Extract the [X, Y] coordinate from the center of the cell holding the provided text.  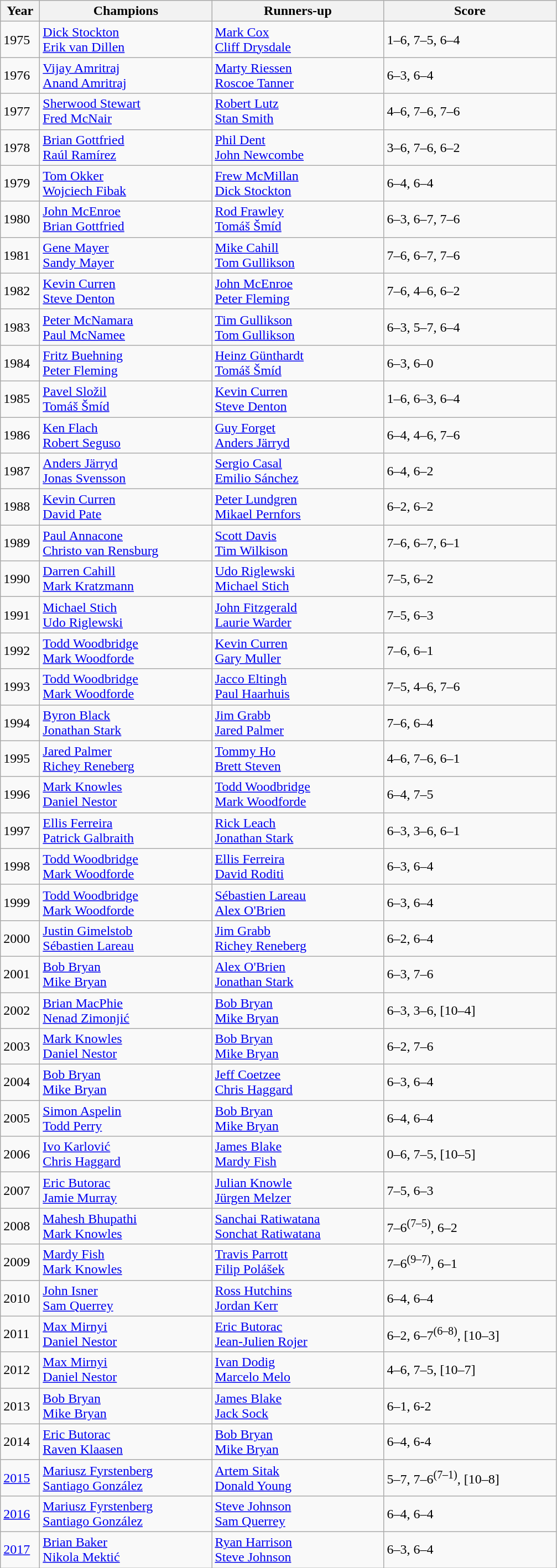
6–4, 4–6, 7–6 [470, 434]
Jacco Eltingh Paul Haarhuis [298, 686]
Gene Mayer Sandy Mayer [126, 255]
Phil Dent John Newcombe [298, 147]
Brian MacPhie Nenad Zimonjić [126, 1010]
Rick Leach Jonathan Stark [298, 830]
4–6, 7–5, [10–7] [470, 1370]
6–2, 6–4 [470, 938]
2001 [20, 974]
6–4, 6-4 [470, 1441]
2002 [20, 1010]
6–2, 7–6 [470, 1047]
6–1, 6-2 [470, 1406]
Michael Stich Udo Riglewski [126, 615]
6–4, 6–2 [470, 471]
Ivo Karlović Chris Haggard [126, 1154]
Jim Grabb Jared Palmer [298, 723]
2007 [20, 1191]
Mike Cahill Tom Gullikson [298, 255]
4–6, 7–6, 6–1 [470, 758]
Vijay Amritraj Anand Amritraj [126, 75]
2006 [20, 1154]
John Fitzgerald Laurie Warder [298, 615]
Brian Baker Nikola Mektić [126, 1550]
2004 [20, 1082]
1992 [20, 651]
Eric Butorac Jean-Julien Rojer [298, 1334]
2011 [20, 1334]
1986 [20, 434]
Artem Sitak Donald Young [298, 1478]
1997 [20, 830]
Frew McMillan Dick Stockton [298, 183]
2005 [20, 1119]
James Blake Jack Sock [298, 1406]
Travis Parrott Filip Polášek [298, 1262]
Justin Gimelstob Sébastien Lareau [126, 938]
Ivan Dodig Marcelo Melo [298, 1370]
Runners-up [298, 11]
Tim Gullikson Tom Gullikson [298, 327]
1996 [20, 795]
Kevin Curren Gary Muller [298, 651]
6–2, 6–7(6–8), [10–3] [470, 1334]
Mark Cox Cliff Drysdale [298, 40]
2009 [20, 1262]
1982 [20, 291]
Rod Frawley Tomáš Šmíd [298, 219]
Julian Knowle Jürgen Melzer [298, 1191]
Dick Stockton Erik van Dillen [126, 40]
Byron Black Jonathan Stark [126, 723]
4–6, 7–6, 7–6 [470, 112]
6–3, 6–7, 7–6 [470, 219]
1978 [20, 147]
Sherwood Stewart Fred McNair [126, 112]
Ross Hutchins Jordan Kerr [298, 1298]
1979 [20, 183]
1–6, 6–3, 6–4 [470, 399]
1991 [20, 615]
1976 [20, 75]
Steve Johnson Sam Querrey [298, 1513]
Champions [126, 11]
5–7, 7–6(7–1), [10–8] [470, 1478]
Heinz Günthardt Tomáš Šmíd [298, 363]
7–6, 6–7, 7–6 [470, 255]
1988 [20, 507]
Jeff Coetzee Chris Haggard [298, 1082]
6–3, 5–7, 6–4 [470, 327]
Anders Järryd Jonas Svensson [126, 471]
1989 [20, 543]
John McEnroe Brian Gottfried [126, 219]
1–6, 7–5, 6–4 [470, 40]
Paul Annacone Christo van Rensburg [126, 543]
Alex O'Brien Jonathan Stark [298, 974]
2014 [20, 1441]
1987 [20, 471]
2013 [20, 1406]
2015 [20, 1478]
7–6(7–5), 6–2 [470, 1226]
Eric Butorac Jamie Murray [126, 1191]
Sébastien Lareau Alex O'Brien [298, 902]
6–3, 3–6, 6–1 [470, 830]
1983 [20, 327]
2000 [20, 938]
Ellis Ferreira David Roditi [298, 867]
1977 [20, 112]
6–3, 3–6, [10–4] [470, 1010]
Darren Cahill Mark Kratzmann [126, 579]
Marty Riessen Roscoe Tanner [298, 75]
Mardy Fish Mark Knowles [126, 1262]
Sergio Casal Emilio Sánchez [298, 471]
3–6, 7–6, 6–2 [470, 147]
7–6, 6–4 [470, 723]
Jim Grabb Richey Reneberg [298, 938]
Fritz Buehning Peter Fleming [126, 363]
2003 [20, 1047]
Simon Aspelin Todd Perry [126, 1119]
Robert Lutz Stan Smith [298, 112]
Sanchai Ratiwatana Sonchat Ratiwatana [298, 1226]
Kevin Curren David Pate [126, 507]
7–6, 6–1 [470, 651]
7–5, 6–2 [470, 579]
John Isner Sam Querrey [126, 1298]
2012 [20, 1370]
Tom Okker Wojciech Fibak [126, 183]
1998 [20, 867]
Tommy Ho Brett Steven [298, 758]
Scott Davis Tim Wilkison [298, 543]
2017 [20, 1550]
Mahesh Bhupathi Mark Knowles [126, 1226]
James Blake Mardy Fish [298, 1154]
2010 [20, 1298]
1975 [20, 40]
Guy Forget Anders Järryd [298, 434]
7–6, 6–7, 6–1 [470, 543]
Ken Flach Robert Seguso [126, 434]
1981 [20, 255]
Score [470, 11]
Ryan Harrison Steve Johnson [298, 1550]
7–6, 4–6, 6–2 [470, 291]
Year [20, 11]
7–6(9–7), 6–1 [470, 1262]
1995 [20, 758]
6–4, 7–5 [470, 795]
1999 [20, 902]
6–3, 7–6 [470, 974]
1984 [20, 363]
7–5, 4–6, 7–6 [470, 686]
2016 [20, 1513]
Eric Butorac Raven Klaasen [126, 1441]
0–6, 7–5, [10–5] [470, 1154]
6–2, 6–2 [470, 507]
Brian Gottfried Raúl Ramírez [126, 147]
Pavel Složil Tomáš Šmíd [126, 399]
Ellis Ferreira Patrick Galbraith [126, 830]
2008 [20, 1226]
1980 [20, 219]
John McEnroe Peter Fleming [298, 291]
1990 [20, 579]
1993 [20, 686]
Jared Palmer Richey Reneberg [126, 758]
6–3, 6–0 [470, 363]
1994 [20, 723]
Peter McNamara Paul McNamee [126, 327]
1985 [20, 399]
Peter Lundgren Mikael Pernfors [298, 507]
Udo Riglewski Michael Stich [298, 579]
